Provide the [X, Y] coordinate of the cell's center where the given text is located.  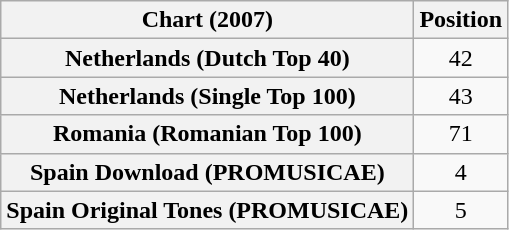
42 [461, 58]
43 [461, 96]
71 [461, 134]
Spain Original Tones (PROMUSICAE) [208, 210]
Netherlands (Dutch Top 40) [208, 58]
Chart (2007) [208, 20]
4 [461, 172]
Spain Download (PROMUSICAE) [208, 172]
Netherlands (Single Top 100) [208, 96]
Position [461, 20]
5 [461, 210]
Romania (Romanian Top 100) [208, 134]
